Determine the [x, y] coordinate at the center of the cell enclosing the given text.  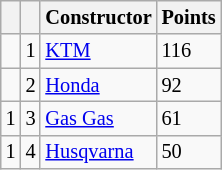
2 [31, 85]
61 [189, 118]
KTM [98, 51]
Honda [98, 85]
116 [189, 51]
Points [189, 17]
3 [31, 118]
50 [189, 152]
4 [31, 152]
Constructor [98, 17]
Gas Gas [98, 118]
92 [189, 85]
Husqvarna [98, 152]
